Identify which cell holds the provided text, then report its [x, y] central coordinate. 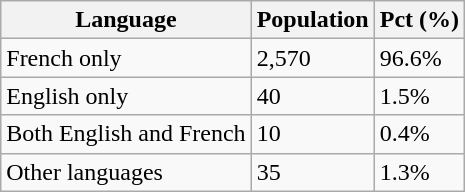
2,570 [312, 58]
Population [312, 20]
10 [312, 134]
1.3% [419, 172]
Other languages [126, 172]
English only [126, 96]
Language [126, 20]
0.4% [419, 134]
96.6% [419, 58]
40 [312, 96]
35 [312, 172]
1.5% [419, 96]
Both English and French [126, 134]
French only [126, 58]
Pct (%) [419, 20]
